Identify which cell holds the provided text, then report its (X, Y) central coordinate. 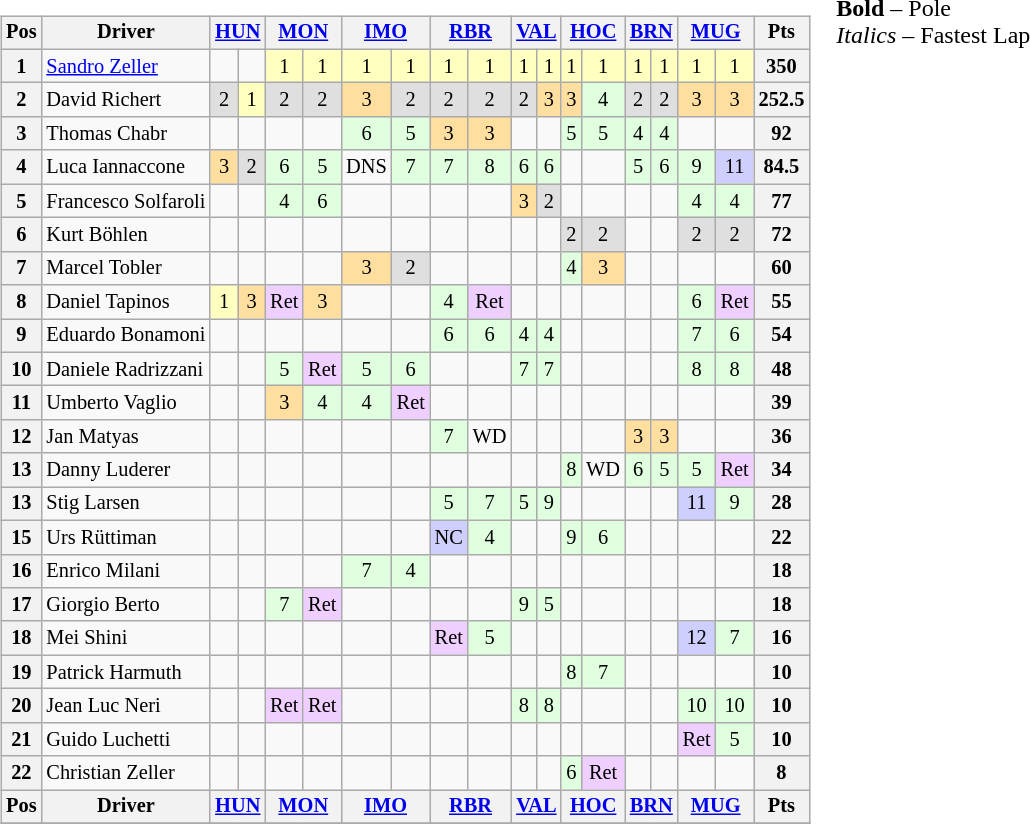
Christian Zeller (126, 773)
92 (782, 134)
Enrico Milani (126, 571)
15 (21, 537)
Kurt Böhlen (126, 235)
39 (782, 403)
Jean Luc Neri (126, 706)
Patrick Harmuth (126, 672)
Luca Iannaccone (126, 167)
Daniel Tapinos (126, 302)
21 (21, 739)
36 (782, 437)
NC (449, 537)
Thomas Chabr (126, 134)
84.5 (782, 167)
DNS (366, 167)
Marcel Tobler (126, 268)
48 (782, 369)
28 (782, 504)
252.5 (782, 100)
Jan Matyas (126, 437)
Francesco Solfaroli (126, 201)
19 (21, 672)
Giorgio Berto (126, 605)
David Richert (126, 100)
20 (21, 706)
60 (782, 268)
72 (782, 235)
Danny Luderer (126, 470)
55 (782, 302)
Umberto Vaglio (126, 403)
Guido Luchetti (126, 739)
Mei Shini (126, 638)
Stig Larsen (126, 504)
Sandro Zeller (126, 66)
350 (782, 66)
77 (782, 201)
Eduardo Bonamoni (126, 336)
34 (782, 470)
Daniele Radrizzani (126, 369)
54 (782, 336)
Urs Rüttiman (126, 537)
17 (21, 605)
